Locate the cell with the specified text and output its [X, Y] center coordinate. 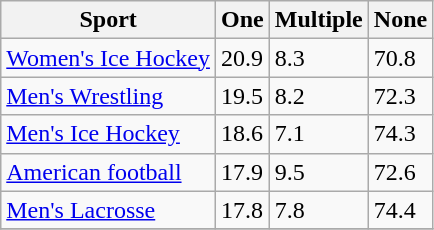
8.3 [318, 58]
One [242, 20]
Women's Ice Hockey [108, 58]
8.2 [318, 96]
None [400, 20]
17.8 [242, 210]
9.5 [318, 172]
70.8 [400, 58]
72.6 [400, 172]
American football [108, 172]
Men's Lacrosse [108, 210]
74.3 [400, 134]
Sport [108, 20]
Men's Wrestling [108, 96]
19.5 [242, 96]
17.9 [242, 172]
Men's Ice Hockey [108, 134]
20.9 [242, 58]
7.8 [318, 210]
72.3 [400, 96]
Multiple [318, 20]
18.6 [242, 134]
7.1 [318, 134]
74.4 [400, 210]
